Detect which cell encompasses the target text, then output its (X, Y) center coordinate. 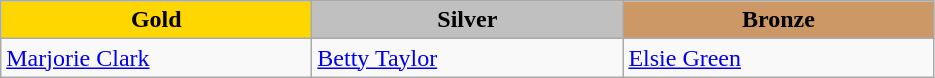
Bronze (778, 20)
Elsie Green (778, 58)
Marjorie Clark (156, 58)
Silver (468, 20)
Gold (156, 20)
Betty Taylor (468, 58)
